Find where the given text appears and provide that cell's center as [X, Y] coordinate. 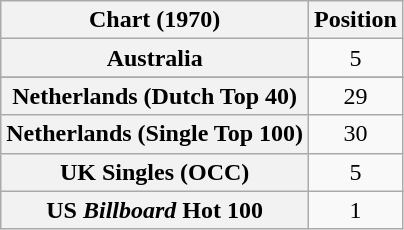
Netherlands (Single Top 100) [155, 134]
UK Singles (OCC) [155, 172]
Position [356, 20]
29 [356, 96]
30 [356, 134]
US Billboard Hot 100 [155, 210]
Australia [155, 58]
1 [356, 210]
Netherlands (Dutch Top 40) [155, 96]
Chart (1970) [155, 20]
